From the cell containing the given text, extract its center point as (x, y) coordinate. 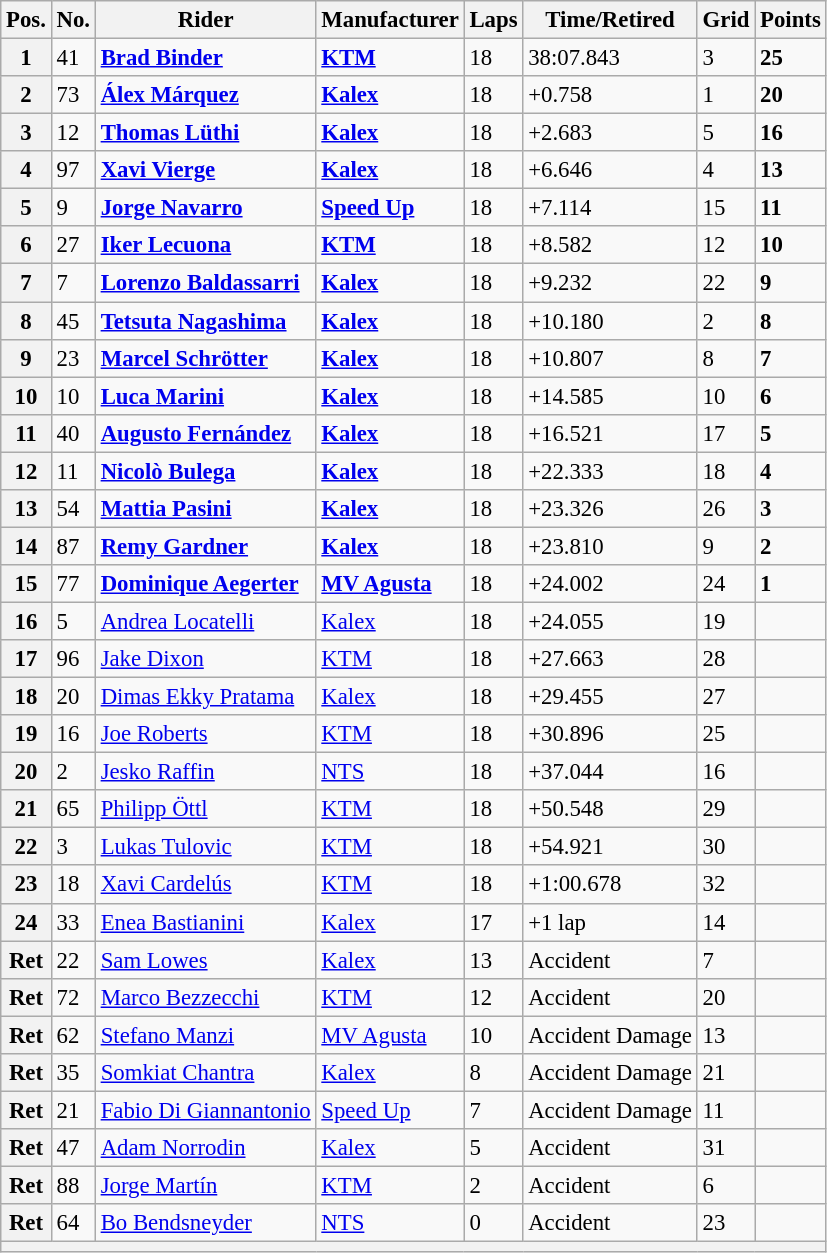
0 (494, 1223)
+10.807 (610, 358)
+1:00.678 (610, 885)
77 (73, 584)
Stefano Manzi (206, 1035)
35 (73, 1073)
Lukas Tulovic (206, 847)
Dimas Ekky Pratama (206, 697)
+0.758 (610, 95)
+2.683 (610, 133)
45 (73, 321)
28 (726, 659)
+9.232 (610, 283)
Dominique Aegerter (206, 584)
Jorge Navarro (206, 208)
+30.896 (610, 734)
+10.180 (610, 321)
62 (73, 1035)
Bo Bendsneyder (206, 1223)
+14.585 (610, 396)
88 (73, 1185)
97 (73, 170)
32 (726, 885)
Brad Binder (206, 58)
Xavi Vierge (206, 170)
+1 lap (610, 922)
38:07.843 (610, 58)
30 (726, 847)
Adam Norrodin (206, 1148)
+24.002 (610, 584)
73 (73, 95)
54 (73, 509)
Sam Lowes (206, 960)
Álex Márquez (206, 95)
40 (73, 433)
Marcel Schrötter (206, 358)
Pos. (26, 20)
Jake Dixon (206, 659)
+50.548 (610, 809)
Iker Lecuona (206, 245)
Marco Bezzecchi (206, 997)
Jesko Raffin (206, 772)
Philipp Öttl (206, 809)
+22.333 (610, 471)
+29.455 (610, 697)
41 (73, 58)
Andrea Locatelli (206, 621)
Tetsuta Nagashima (206, 321)
+24.055 (610, 621)
Manufacturer (390, 20)
Remy Gardner (206, 546)
Rider (206, 20)
Grid (726, 20)
+16.521 (610, 433)
+8.582 (610, 245)
Time/Retired (610, 20)
+23.810 (610, 546)
+37.044 (610, 772)
64 (73, 1223)
Laps (494, 20)
65 (73, 809)
Nicolò Bulega (206, 471)
29 (726, 809)
Xavi Cardelús (206, 885)
Lorenzo Baldassarri (206, 283)
96 (73, 659)
26 (726, 509)
Mattia Pasini (206, 509)
+27.663 (610, 659)
+54.921 (610, 847)
72 (73, 997)
Augusto Fernández (206, 433)
+6.646 (610, 170)
+23.326 (610, 509)
47 (73, 1148)
Fabio Di Giannantonio (206, 1110)
Enea Bastianini (206, 922)
33 (73, 922)
87 (73, 546)
Somkiat Chantra (206, 1073)
Jorge Martín (206, 1185)
31 (726, 1148)
Points (790, 20)
+7.114 (610, 208)
Thomas Lüthi (206, 133)
No. (73, 20)
Joe Roberts (206, 734)
Luca Marini (206, 396)
